Provide the [x, y] coordinate of the cell's center where the given text is located.  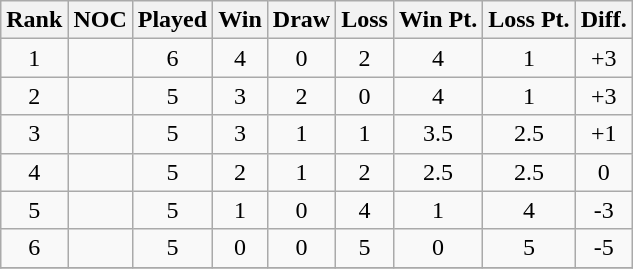
+1 [604, 134]
Loss Pt. [529, 20]
Draw [301, 20]
3.5 [438, 134]
Win [240, 20]
Loss [365, 20]
Rank [34, 20]
Diff. [604, 20]
NOC [100, 20]
Win Pt. [438, 20]
-5 [604, 248]
-3 [604, 210]
Played [172, 20]
